From the cell containing the given text, extract its center point as [X, Y] coordinate. 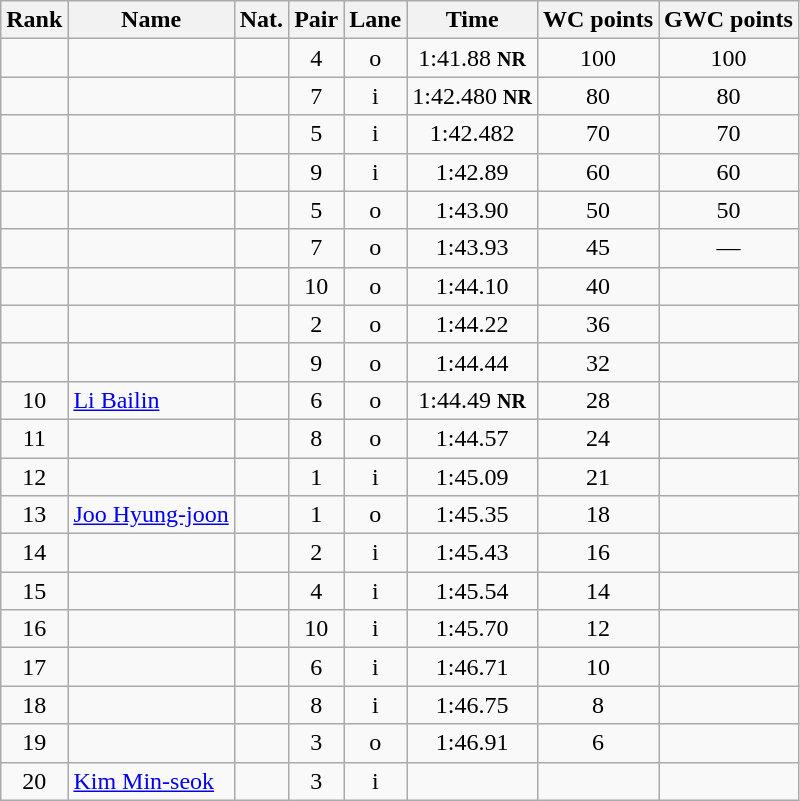
Joo Hyung-joon [151, 515]
1:45.35 [472, 515]
Name [151, 20]
WC points [598, 20]
1:44.22 [472, 324]
1:46.75 [472, 705]
1:46.91 [472, 743]
1:45.70 [472, 629]
1:41.88 NR [472, 58]
Kim Min-seok [151, 781]
15 [34, 591]
1:42.480 NR [472, 96]
— [729, 248]
GWC points [729, 20]
Nat. [261, 20]
40 [598, 286]
Pair [316, 20]
20 [34, 781]
32 [598, 362]
21 [598, 477]
1:45.09 [472, 477]
1:42.89 [472, 172]
1:46.71 [472, 667]
Lane [376, 20]
17 [34, 667]
1:44.57 [472, 438]
13 [34, 515]
19 [34, 743]
28 [598, 400]
Li Bailin [151, 400]
1:45.43 [472, 553]
1:44.49 NR [472, 400]
36 [598, 324]
1:44.44 [472, 362]
1:43.90 [472, 210]
11 [34, 438]
1:42.482 [472, 134]
Time [472, 20]
24 [598, 438]
45 [598, 248]
1:44.10 [472, 286]
1:45.54 [472, 591]
1:43.93 [472, 248]
Rank [34, 20]
